Capture the cell that displays the provided text and extract its (x, y) central coordinate. 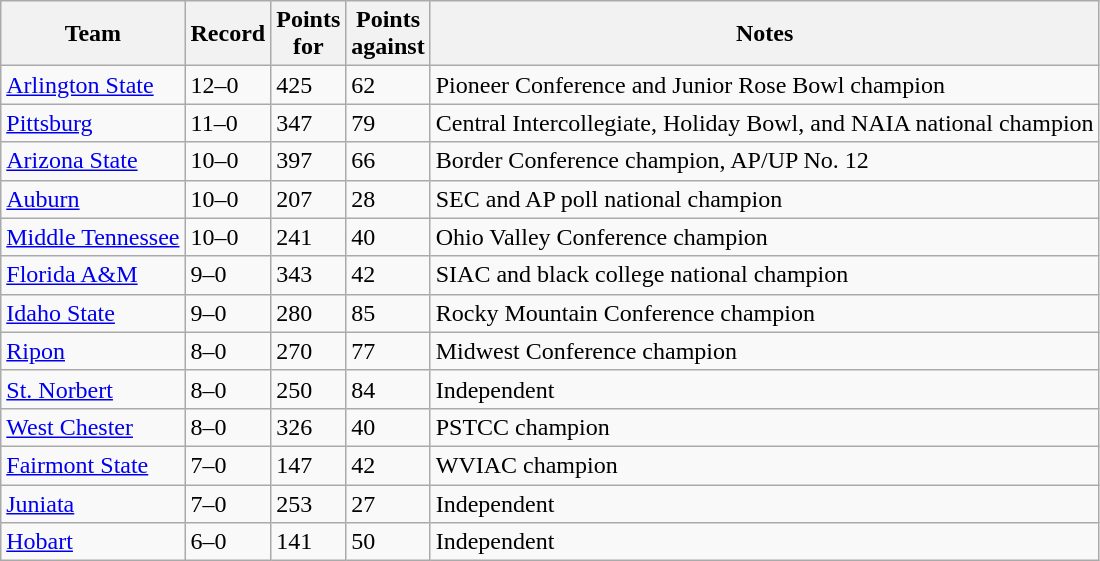
Ohio Valley Conference champion (764, 237)
79 (388, 123)
27 (388, 503)
Arlington State (93, 85)
Fairmont State (93, 465)
343 (308, 275)
347 (308, 123)
Record (228, 34)
Juniata (93, 503)
St. Norbert (93, 389)
Ripon (93, 351)
Florida A&M (93, 275)
PSTCC champion (764, 427)
SEC and AP poll national champion (764, 199)
11–0 (228, 123)
Auburn (93, 199)
WVIAC champion (764, 465)
Pittsburg (93, 123)
Idaho State (93, 313)
207 (308, 199)
280 (308, 313)
85 (388, 313)
Team (93, 34)
6–0 (228, 542)
77 (388, 351)
West Chester (93, 427)
28 (388, 199)
Hobart (93, 542)
141 (308, 542)
Pioneer Conference and Junior Rose Bowl champion (764, 85)
Rocky Mountain Conference champion (764, 313)
241 (308, 237)
Central Intercollegiate, Holiday Bowl, and NAIA national champion (764, 123)
253 (308, 503)
Midwest Conference champion (764, 351)
Pointsagainst (388, 34)
397 (308, 161)
270 (308, 351)
84 (388, 389)
50 (388, 542)
250 (308, 389)
Arizona State (93, 161)
Middle Tennessee (93, 237)
Pointsfor (308, 34)
62 (388, 85)
12–0 (228, 85)
147 (308, 465)
66 (388, 161)
SIAC and black college national champion (764, 275)
Border Conference champion, AP/UP No. 12 (764, 161)
326 (308, 427)
Notes (764, 34)
425 (308, 85)
